Search for the cell housing the specified text and yield its [X, Y] center coordinate. 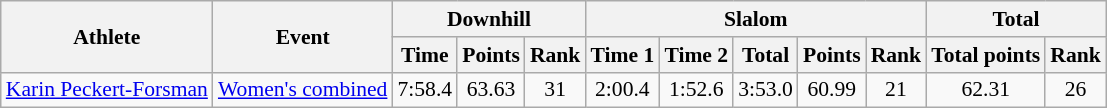
2:00.4 [622, 90]
Time 1 [622, 55]
60.99 [832, 90]
21 [896, 90]
7:58.4 [424, 90]
Athlete [107, 36]
Time [424, 55]
62.31 [986, 90]
Slalom [756, 19]
Karin Peckert-Forsman [107, 90]
Downhill [488, 19]
26 [1076, 90]
31 [556, 90]
Women's combined [303, 90]
63.63 [491, 90]
Event [303, 36]
1:52.6 [696, 90]
Time 2 [696, 55]
Total points [986, 55]
3:53.0 [766, 90]
